Determine the (X, Y) coordinate at the center of the cell enclosing the given text.  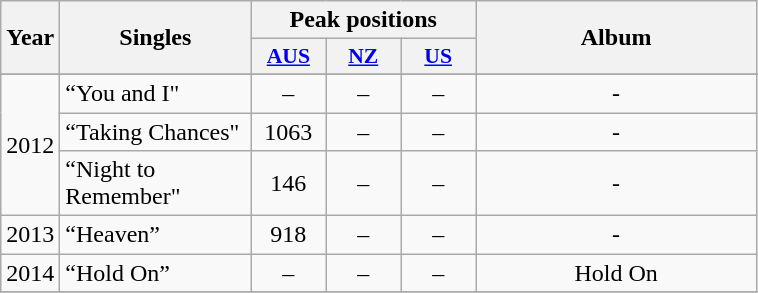
2012 (30, 144)
1063 (288, 131)
2014 (30, 273)
AUS (288, 57)
146 (288, 184)
Singles (156, 38)
2013 (30, 235)
Year (30, 38)
NZ (364, 57)
“Night to Remember" (156, 184)
918 (288, 235)
Album (616, 38)
“Heaven” (156, 235)
US (438, 57)
Peak positions (364, 20)
Hold On (616, 273)
“Taking Chances" (156, 131)
“You and I" (156, 93)
“Hold On” (156, 273)
